Identify which cell holds the provided text, then report its (X, Y) central coordinate. 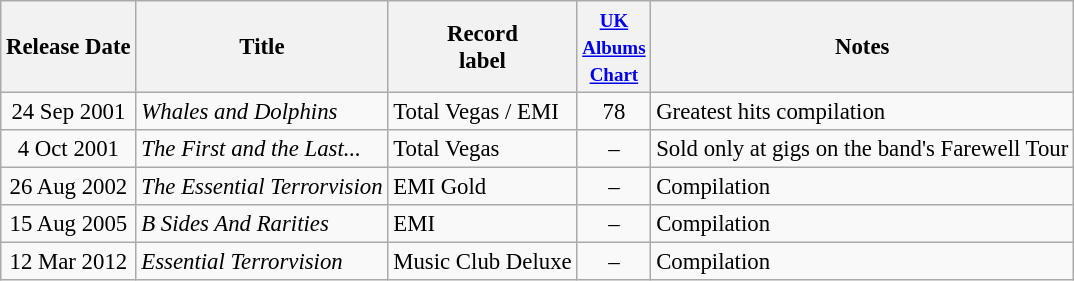
The Essential Terrorvision (262, 187)
B Sides And Rarities (262, 224)
Title (262, 47)
The First and the Last... (262, 149)
Recordlabel (482, 47)
78 (614, 112)
26 Aug 2002 (68, 187)
4 Oct 2001 (68, 149)
Total Vegas / EMI (482, 112)
EMI (482, 224)
Essential Terrorvision (262, 262)
Greatest hits compilation (862, 112)
15 Aug 2005 (68, 224)
Music Club Deluxe (482, 262)
Release Date (68, 47)
Whales and Dolphins (262, 112)
Sold only at gigs on the band's Farewell Tour (862, 149)
12 Mar 2012 (68, 262)
Total Vegas (482, 149)
Notes (862, 47)
UK Albums Chart (614, 47)
24 Sep 2001 (68, 112)
EMI Gold (482, 187)
